Search for the cell housing the specified text and yield its [x, y] center coordinate. 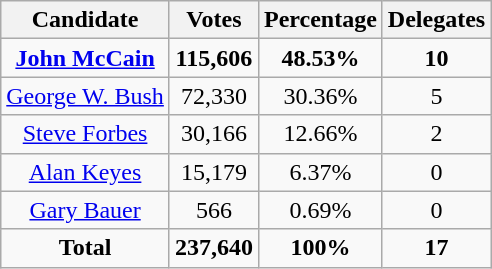
George W. Bush [86, 96]
Steve Forbes [86, 134]
5 [436, 96]
0.69% [320, 210]
115,606 [214, 58]
Gary Bauer [86, 210]
237,640 [214, 248]
John McCain [86, 58]
Delegates [436, 20]
17 [436, 248]
Alan Keyes [86, 172]
48.53% [320, 58]
12.66% [320, 134]
Total [86, 248]
566 [214, 210]
Votes [214, 20]
30.36% [320, 96]
72,330 [214, 96]
10 [436, 58]
Candidate [86, 20]
30,166 [214, 134]
100% [320, 248]
6.37% [320, 172]
15,179 [214, 172]
2 [436, 134]
Percentage [320, 20]
